From the cell containing the given text, extract its center point as (x, y) coordinate. 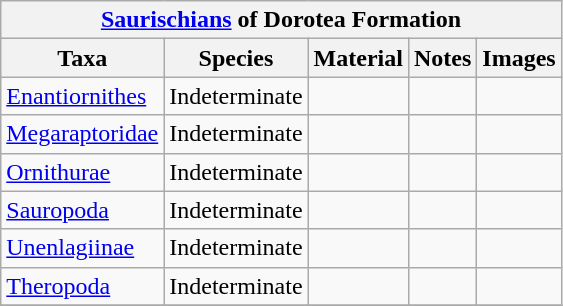
Notes (442, 58)
Taxa (82, 58)
Enantiornithes (82, 96)
Ornithurae (82, 172)
Sauropoda (82, 210)
Images (519, 58)
Species (236, 58)
Material (358, 58)
Theropoda (82, 286)
Megaraptoridae (82, 134)
Unenlagiinae (82, 248)
Saurischians of Dorotea Formation (281, 20)
